For the text-containing cell, return its midpoint in [X, Y] coordinate format. 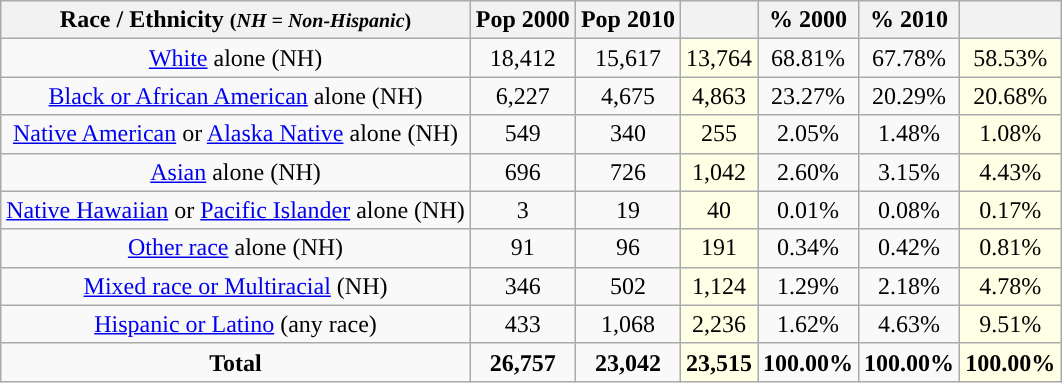
58.53% [1010, 58]
23,042 [628, 362]
1,124 [718, 286]
Pop 2010 [628, 20]
1,042 [718, 172]
Race / Ethnicity (NH = Non-Hispanic) [236, 20]
Native American or Alaska Native alone (NH) [236, 134]
4.63% [910, 324]
18,412 [522, 58]
2,236 [718, 324]
23.27% [808, 96]
6,227 [522, 96]
4,675 [628, 96]
0.34% [808, 248]
20.68% [1010, 96]
0.17% [1010, 210]
15,617 [628, 58]
20.29% [910, 96]
0.42% [910, 248]
3 [522, 210]
549 [522, 134]
502 [628, 286]
Pop 2000 [522, 20]
433 [522, 324]
1,068 [628, 324]
40 [718, 210]
2.05% [808, 134]
340 [628, 134]
Native Hawaiian or Pacific Islander alone (NH) [236, 210]
Mixed race or Multiracial (NH) [236, 286]
1.08% [1010, 134]
Black or African American alone (NH) [236, 96]
4.43% [1010, 172]
Other race alone (NH) [236, 248]
68.81% [808, 58]
4.78% [1010, 286]
White alone (NH) [236, 58]
23,515 [718, 362]
13,764 [718, 58]
26,757 [522, 362]
0.81% [1010, 248]
1.48% [910, 134]
3.15% [910, 172]
726 [628, 172]
1.29% [808, 286]
19 [628, 210]
9.51% [1010, 324]
% 2000 [808, 20]
96 [628, 248]
4,863 [718, 96]
% 2010 [910, 20]
Hispanic or Latino (any race) [236, 324]
346 [522, 286]
Total [236, 362]
0.08% [910, 210]
1.62% [808, 324]
0.01% [808, 210]
191 [718, 248]
2.60% [808, 172]
255 [718, 134]
Asian alone (NH) [236, 172]
696 [522, 172]
2.18% [910, 286]
91 [522, 248]
67.78% [910, 58]
